Output the (x, y) coordinate of the center of the cell containing the given text.  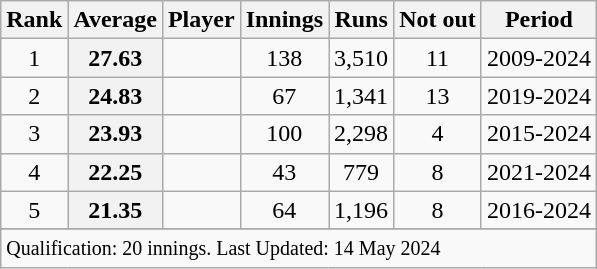
100 (284, 134)
2 (34, 96)
Not out (438, 20)
2,298 (362, 134)
23.93 (116, 134)
3 (34, 134)
779 (362, 172)
Period (538, 20)
67 (284, 96)
64 (284, 210)
22.25 (116, 172)
2009-2024 (538, 58)
2015-2024 (538, 134)
Runs (362, 20)
5 (34, 210)
Average (116, 20)
24.83 (116, 96)
11 (438, 58)
27.63 (116, 58)
13 (438, 96)
2016-2024 (538, 210)
2019-2024 (538, 96)
43 (284, 172)
1 (34, 58)
Player (201, 20)
138 (284, 58)
2021-2024 (538, 172)
1,341 (362, 96)
Innings (284, 20)
Qualification: 20 innings. Last Updated: 14 May 2024 (299, 248)
3,510 (362, 58)
Rank (34, 20)
1,196 (362, 210)
21.35 (116, 210)
